Identify which cell holds the provided text, then report its [x, y] central coordinate. 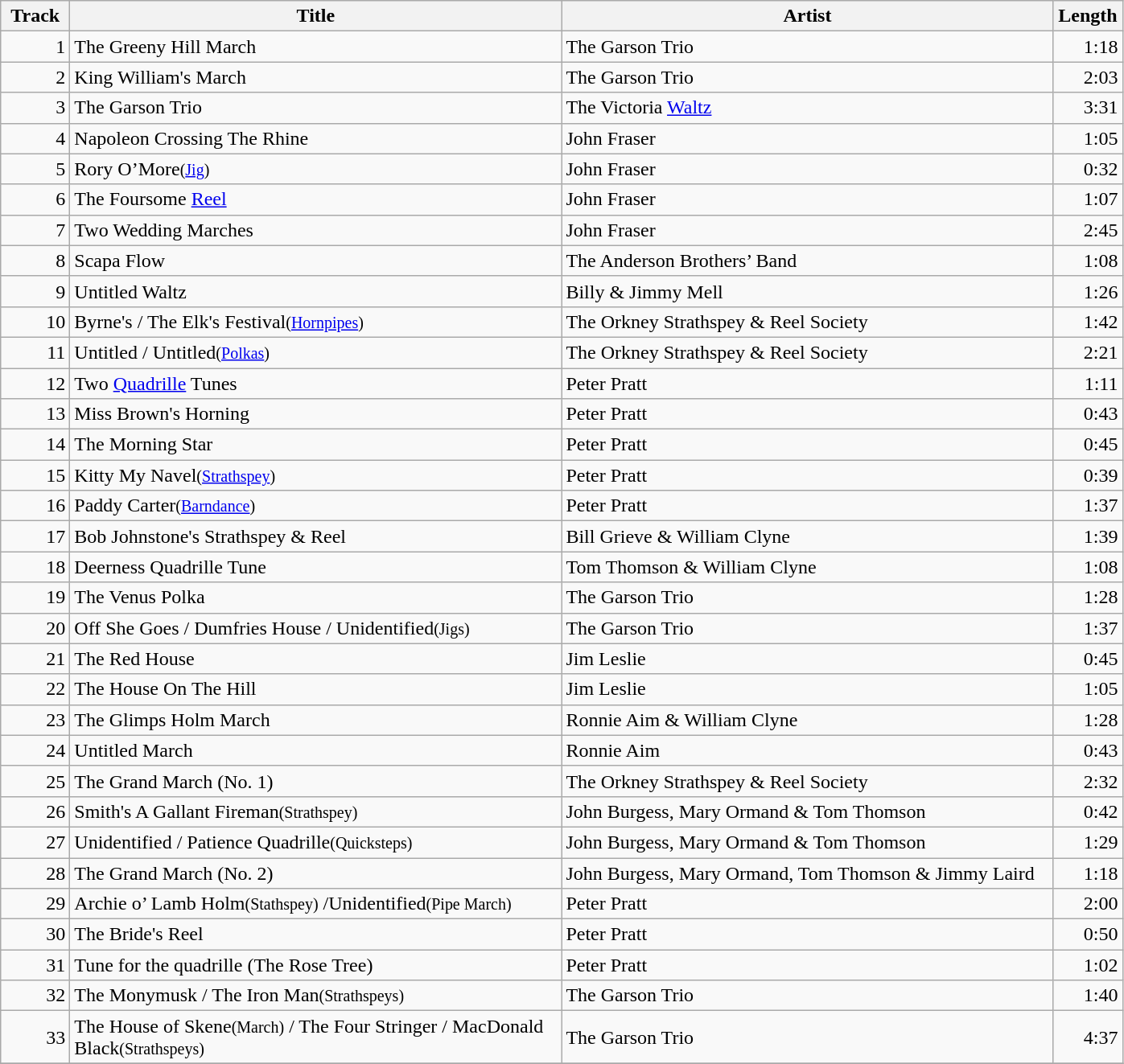
Unidentified / Patience Quadrille(Quicksteps) [315, 842]
25 [35, 781]
0:32 [1088, 169]
Untitled Waltz [315, 291]
1:07 [1088, 199]
19 [35, 598]
29 [35, 904]
King William's March [315, 77]
11 [35, 352]
Deerness Quadrille Tune [315, 567]
The Anderson Brothers’ Band [808, 261]
Ronnie Aim & William Clyne [808, 720]
Rory O’More(Jig) [315, 169]
Untitled March [315, 750]
20 [35, 628]
8 [35, 261]
1:42 [1088, 322]
The Grand March (No. 2) [315, 873]
Billy & Jimmy Mell [808, 291]
15 [35, 475]
22 [35, 689]
2:32 [1088, 781]
Kitty My Navel(Strathspey) [315, 475]
Bob Johnstone's Strathspey & Reel [315, 536]
14 [35, 445]
1:40 [1088, 996]
7 [35, 230]
Byrne's / The Elk's Festival(Hornpipes) [315, 322]
26 [35, 811]
Artist [808, 16]
The Venus Polka [315, 598]
4:37 [1088, 1037]
1:39 [1088, 536]
John Burgess, Mary Ormand, Tom Thomson & Jimmy Laird [808, 873]
27 [35, 842]
1:02 [1088, 965]
24 [35, 750]
The Victoria Waltz [808, 108]
Tom Thomson & William Clyne [808, 567]
9 [35, 291]
Smith's A Gallant Fireman(Strathspey) [315, 811]
1:26 [1088, 291]
The Grand March (No. 1) [315, 781]
Miss Brown's Horning [315, 414]
32 [35, 996]
2:03 [1088, 77]
2:45 [1088, 230]
Track [35, 16]
23 [35, 720]
Paddy Carter(Barndance) [315, 506]
2:21 [1088, 352]
Tune for the quadrille (The Rose Tree) [315, 965]
Two Quadrille Tunes [315, 384]
6 [35, 199]
The House On The Hill [315, 689]
1:11 [1088, 384]
The Greeny Hill March [315, 47]
1:29 [1088, 842]
2 [35, 77]
17 [35, 536]
Scapa Flow [315, 261]
2:00 [1088, 904]
Ronnie Aim [808, 750]
The Monymusk / The Iron Man(Strathspeys) [315, 996]
The Foursome Reel [315, 199]
3 [35, 108]
16 [35, 506]
28 [35, 873]
Napoleon Crossing The Rhine [315, 138]
Untitled / Untitled(Polkas) [315, 352]
0:42 [1088, 811]
12 [35, 384]
Bill Grieve & William Clyne [808, 536]
The Glimps Holm March [315, 720]
10 [35, 322]
The Bride's Reel [315, 935]
The House of Skene(March) / The Four Stringer / MacDonald Black(Strathspeys) [315, 1037]
31 [35, 965]
13 [35, 414]
Length [1088, 16]
Archie o’ Lamb Holm(Stathspey) /Unidentified(Pipe March) [315, 904]
Off She Goes / Dumfries House / Unidentified(Jigs) [315, 628]
3:31 [1088, 108]
Title [315, 16]
18 [35, 567]
21 [35, 659]
0:39 [1088, 475]
30 [35, 935]
Two Wedding Marches [315, 230]
4 [35, 138]
1 [35, 47]
33 [35, 1037]
The Red House [315, 659]
The Morning Star [315, 445]
5 [35, 169]
0:50 [1088, 935]
